Return [X, Y] of the center of cell containing provided text 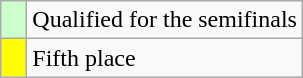
Qualified for the semifinals [165, 20]
Fifth place [165, 58]
